Pinpoint the cell where the given text exists, returning its (X, Y) midpoint coordinate. 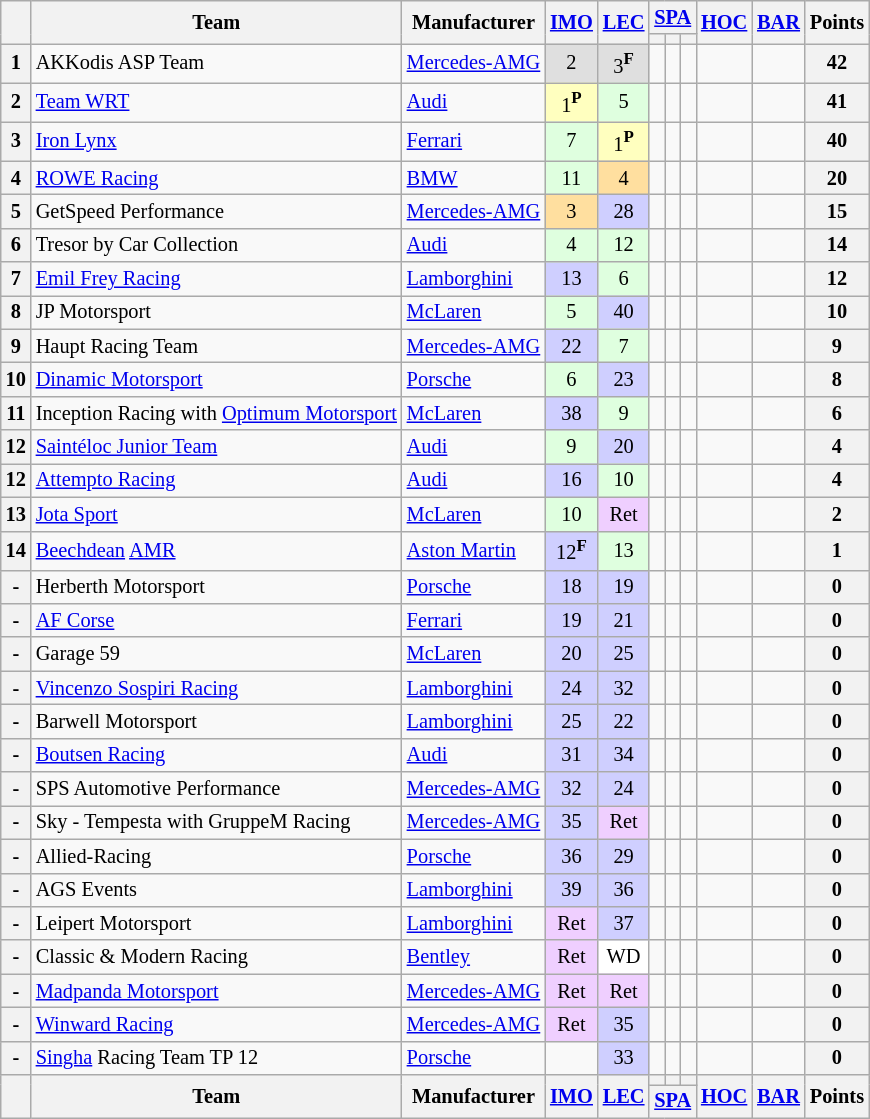
Aston Martin (474, 550)
28 (624, 211)
18 (572, 587)
Haupt Racing Team (216, 346)
31 (572, 755)
Madpanda Motorsport (216, 991)
BMW (474, 178)
AF Corse (216, 620)
16 (572, 480)
41 (837, 102)
Team WRT (216, 102)
GetSpeed Performance (216, 211)
Herberth Motorsport (216, 587)
JP Motorsport (216, 312)
AKKodis ASP Team (216, 64)
Bentley (474, 957)
Garage 59 (216, 654)
33 (624, 1058)
23 (624, 379)
37 (624, 923)
AGS Events (216, 890)
Vincenzo Sospiri Racing (216, 688)
Boutsen Racing (216, 755)
Inception Racing with Optimum Motorsport (216, 413)
Sky - Tempesta with GruppeM Racing (216, 822)
3F (624, 64)
38 (572, 413)
Emil Frey Racing (216, 278)
WD (624, 957)
Barwell Motorsport (216, 721)
42 (837, 64)
Beechdean AMR (216, 550)
15 (837, 211)
Attempto Racing (216, 480)
Tresor by Car Collection (216, 245)
Dinamic Motorsport (216, 379)
Leipert Motorsport (216, 923)
SPS Automotive Performance (216, 789)
Iron Lynx (216, 142)
Jota Sport (216, 514)
34 (624, 755)
21 (624, 620)
Winward Racing (216, 1024)
39 (572, 890)
29 (624, 856)
Allied-Racing (216, 856)
Singha Racing Team TP 12 (216, 1058)
Classic & Modern Racing (216, 957)
ROWE Racing (216, 178)
Saintéloc Junior Team (216, 447)
12F (572, 550)
